Return the [x, y] coordinate for the center point of the cell that contains the specified text.  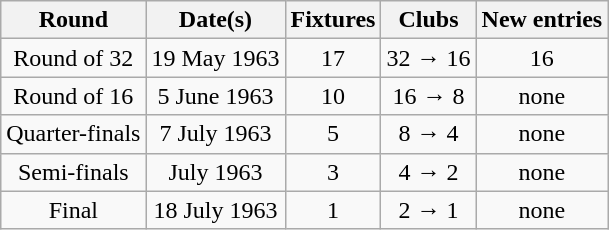
19 May 1963 [216, 58]
16 → 8 [428, 96]
8 → 4 [428, 134]
Round of 32 [74, 58]
16 [542, 58]
Fixtures [333, 20]
18 July 1963 [216, 210]
2 → 1 [428, 210]
1 [333, 210]
Quarter-finals [74, 134]
3 [333, 172]
5 June 1963 [216, 96]
New entries [542, 20]
Date(s) [216, 20]
Semi-finals [74, 172]
Clubs [428, 20]
July 1963 [216, 172]
32 → 16 [428, 58]
Final [74, 210]
4 → 2 [428, 172]
17 [333, 58]
Round [74, 20]
7 July 1963 [216, 134]
5 [333, 134]
10 [333, 96]
Round of 16 [74, 96]
